Search for the cell housing the specified text and yield its [X, Y] center coordinate. 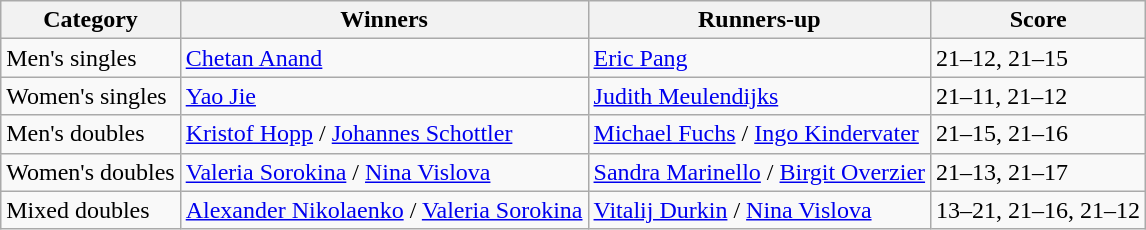
Runners-up [760, 20]
Women's singles [90, 96]
Mixed doubles [90, 210]
Kristof Hopp / Johannes Schottler [384, 134]
Michael Fuchs / Ingo Kindervater [760, 134]
Category [90, 20]
Yao Jie [384, 96]
Men's singles [90, 58]
Winners [384, 20]
Judith Meulendijks [760, 96]
Valeria Sorokina / Nina Vislova [384, 172]
Chetan Anand [384, 58]
21–15, 21–16 [1038, 134]
21–12, 21–15 [1038, 58]
Score [1038, 20]
Vitalij Durkin / Nina Vislova [760, 210]
13–21, 21–16, 21–12 [1038, 210]
Sandra Marinello / Birgit Overzier [760, 172]
21–11, 21–12 [1038, 96]
21–13, 21–17 [1038, 172]
Men's doubles [90, 134]
Women's doubles [90, 172]
Eric Pang [760, 58]
Alexander Nikolaenko / Valeria Sorokina [384, 210]
